Return the [x, y] coordinate for the center point of the cell that contains the specified text.  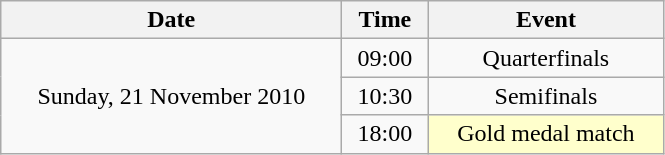
Date [172, 20]
18:00 [385, 134]
Event [546, 20]
10:30 [385, 96]
Time [385, 20]
Semifinals [546, 96]
Gold medal match [546, 134]
Sunday, 21 November 2010 [172, 96]
Quarterfinals [546, 58]
09:00 [385, 58]
